Detect which cell encompasses the target text, then output its (X, Y) center coordinate. 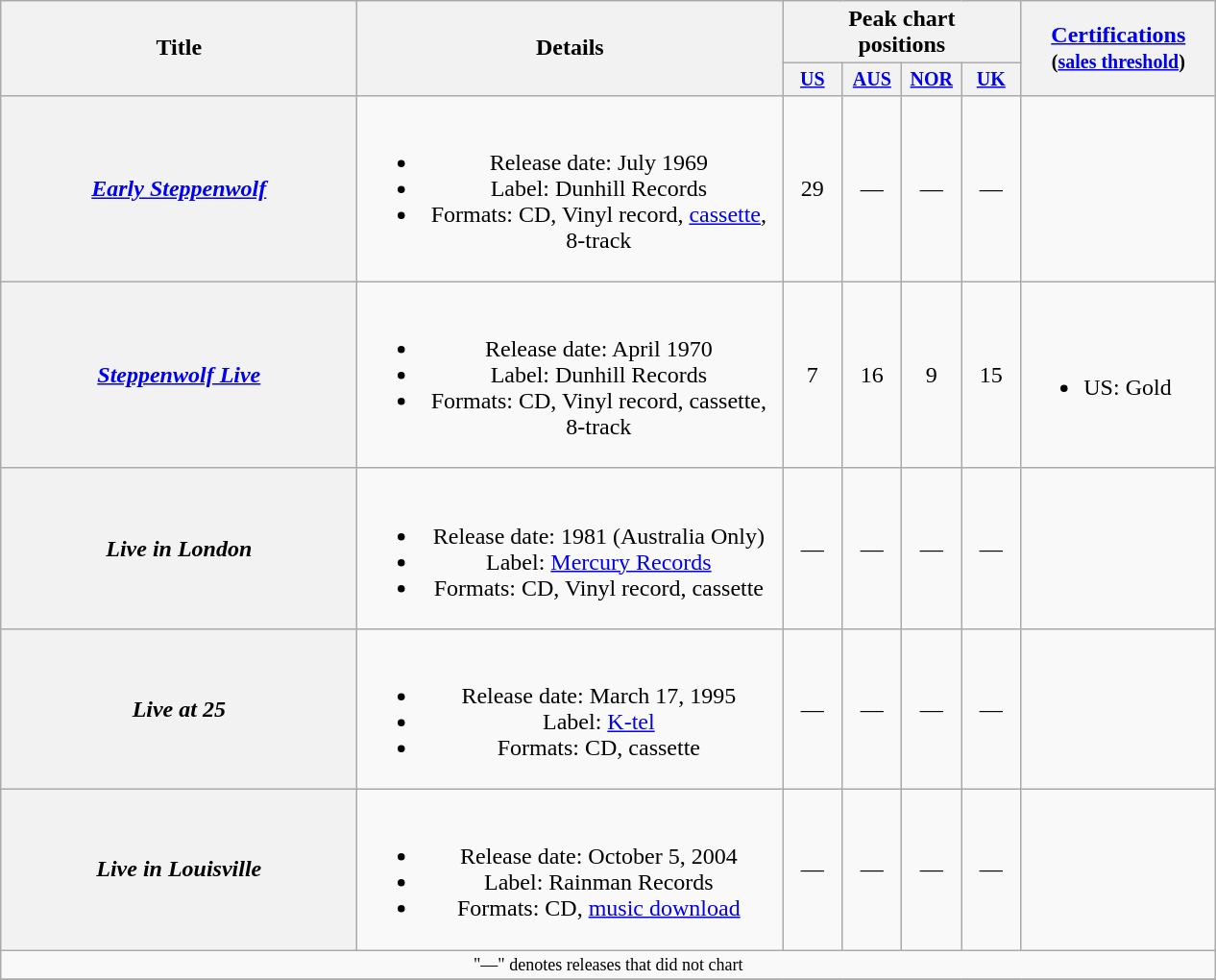
Early Steppenwolf (179, 188)
Details (571, 48)
Peak chartpositions (902, 33)
NOR (932, 79)
Live in London (179, 548)
16 (872, 375)
Release date: April 1970Label: Dunhill RecordsFormats: CD, Vinyl record, cassette, 8-track (571, 375)
Steppenwolf Live (179, 375)
AUS (872, 79)
9 (932, 375)
US: Gold (1118, 375)
Release date: March 17, 1995Label: K-telFormats: CD, cassette (571, 709)
15 (991, 375)
29 (813, 188)
Live at 25 (179, 709)
US (813, 79)
Release date: July 1969Label: Dunhill RecordsFormats: CD, Vinyl record, cassette, 8-track (571, 188)
7 (813, 375)
Release date: 1981 (Australia Only)Label: Mercury RecordsFormats: CD, Vinyl record, cassette (571, 548)
Certifications(sales threshold) (1118, 48)
Title (179, 48)
UK (991, 79)
Release date: October 5, 2004Label: Rainman RecordsFormats: CD, music download (571, 870)
Live in Louisville (179, 870)
"—" denotes releases that did not chart (609, 965)
